Pinpoint the cell where the given text exists, returning its [x, y] midpoint coordinate. 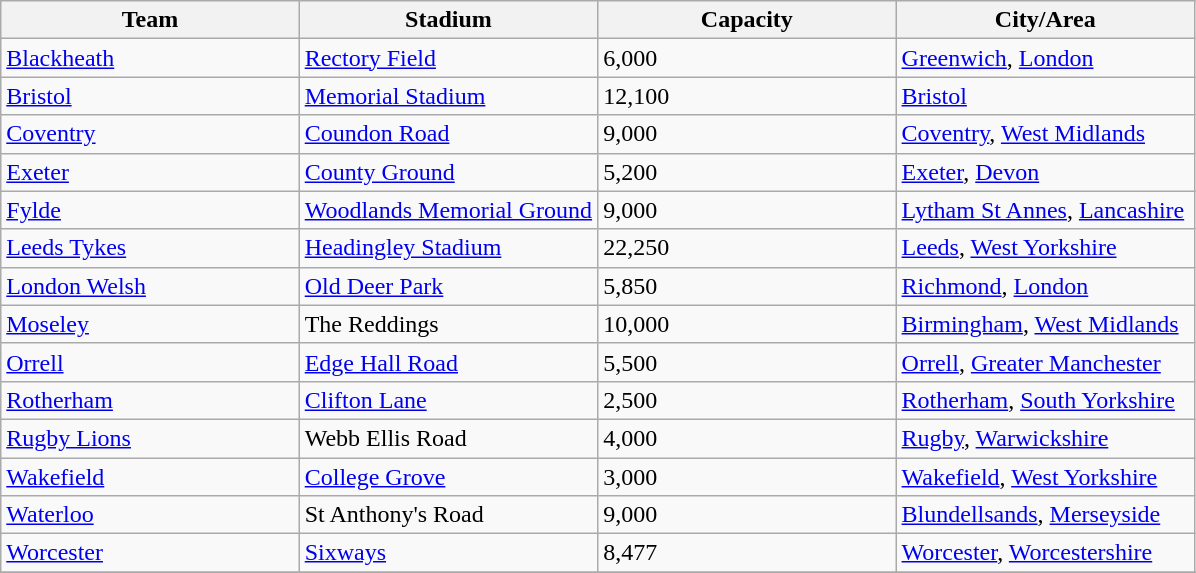
Exeter [150, 172]
5,850 [747, 286]
5,200 [747, 172]
Edge Hall Road [448, 362]
12,100 [747, 96]
Lytham St Annes, Lancashire [1045, 210]
Coventry [150, 134]
4,000 [747, 438]
Blundellsands, Merseyside [1045, 515]
Orrell, Greater Manchester [1045, 362]
Leeds Tykes [150, 248]
Capacity [747, 20]
Rectory Field [448, 58]
Exeter, Devon [1045, 172]
St Anthony's Road [448, 515]
Worcester [150, 553]
Memorial Stadium [448, 96]
Orrell [150, 362]
Birmingham, West Midlands [1045, 324]
City/Area [1045, 20]
Headingley Stadium [448, 248]
Webb Ellis Road [448, 438]
Stadium [448, 20]
Old Deer Park [448, 286]
Blackheath [150, 58]
College Grove [448, 477]
London Welsh [150, 286]
Waterloo [150, 515]
Wakefield [150, 477]
Sixways [448, 553]
Wakefield, West Yorkshire [1045, 477]
Team [150, 20]
Coundon Road [448, 134]
3,000 [747, 477]
Richmond, London [1045, 286]
Greenwich, London [1045, 58]
Clifton Lane [448, 400]
Woodlands Memorial Ground [448, 210]
Rotherham, South Yorkshire [1045, 400]
8,477 [747, 553]
Rotherham [150, 400]
10,000 [747, 324]
Leeds, West Yorkshire [1045, 248]
5,500 [747, 362]
Coventry, West Midlands [1045, 134]
Fylde [150, 210]
2,500 [747, 400]
6,000 [747, 58]
Moseley [150, 324]
22,250 [747, 248]
County Ground [448, 172]
The Reddings [448, 324]
Worcester, Worcestershire [1045, 553]
Rugby, Warwickshire [1045, 438]
Rugby Lions [150, 438]
